Return (x, y) of the center of cell containing provided text 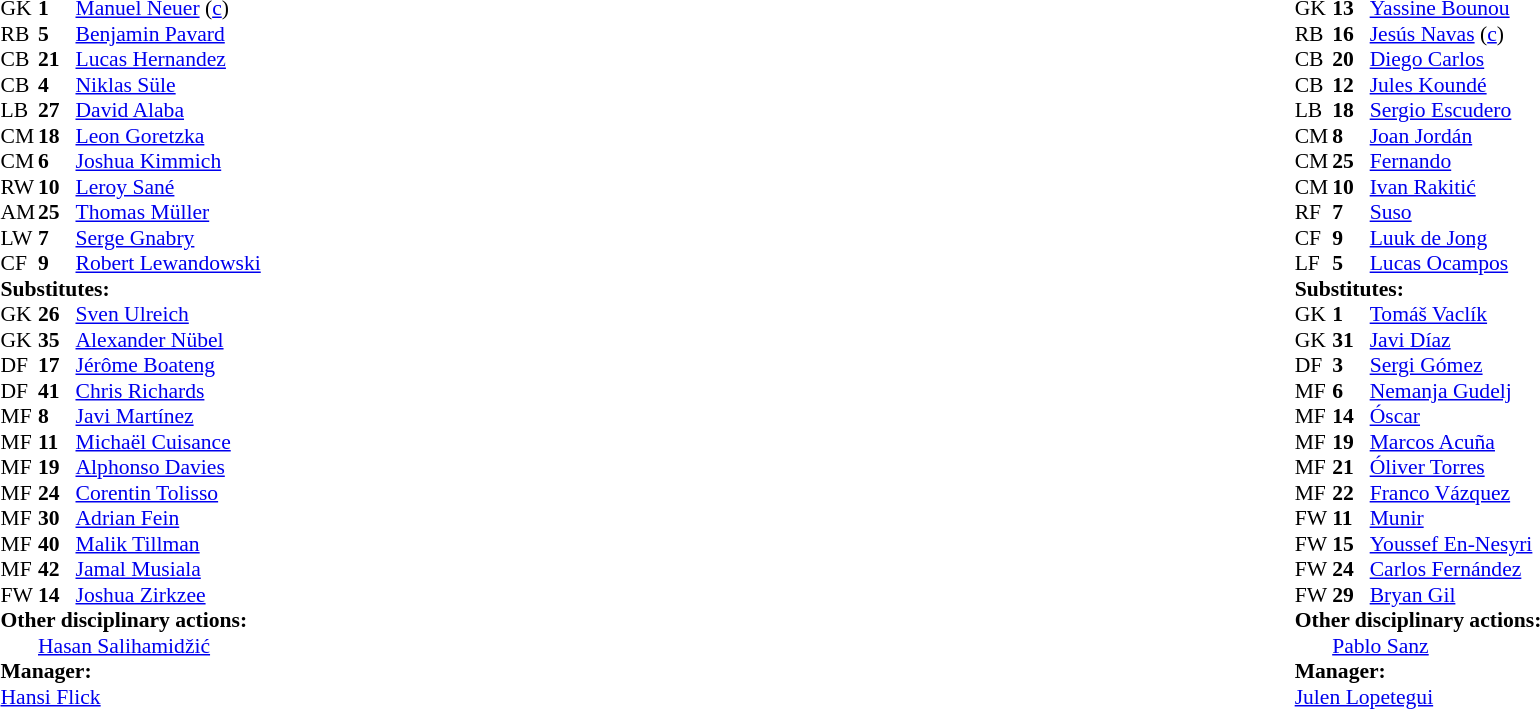
16 (1351, 34)
42 (57, 569)
Alphonso Davies (168, 467)
Robert Lewandowski (168, 263)
22 (1351, 493)
31 (1351, 340)
35 (57, 340)
Hasan Salihamidžić (150, 646)
RW (19, 187)
15 (1351, 544)
Malik Tillman (168, 544)
Leroy Sané (168, 187)
26 (57, 315)
Substitutes: (130, 289)
Alexander Nübel (168, 340)
LW (19, 238)
3 (1351, 365)
20 (1351, 59)
Benjamin Pavard (168, 34)
27 (57, 111)
Leon Goretzka (168, 136)
LF (1314, 263)
David Alaba (168, 111)
Serge Gnabry (168, 238)
Jérôme Boateng (168, 365)
Lucas Hernandez (168, 59)
Niklas Süle (168, 85)
Joshua Kimmich (168, 161)
Jamal Musiala (168, 569)
Adrian Fein (168, 519)
AM (19, 213)
4 (57, 85)
29 (1351, 595)
12 (1351, 85)
Javi Martínez (168, 417)
Michaël Cuisance (168, 442)
Corentin Tolisso (168, 493)
40 (57, 544)
Manager: (130, 671)
17 (57, 365)
Joshua Zirkzee (168, 595)
Other disciplinary actions: (130, 621)
30 (57, 519)
Thomas Müller (168, 213)
Chris Richards (168, 391)
41 (57, 391)
1 (1351, 315)
RF (1314, 213)
Sven Ulreich (168, 315)
